Provide the (X, Y) coordinate of the cell's center where the given text is located.  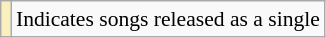
Indicates songs released as a single (168, 19)
